Pinpoint the cell where the given text exists, returning its (X, Y) midpoint coordinate. 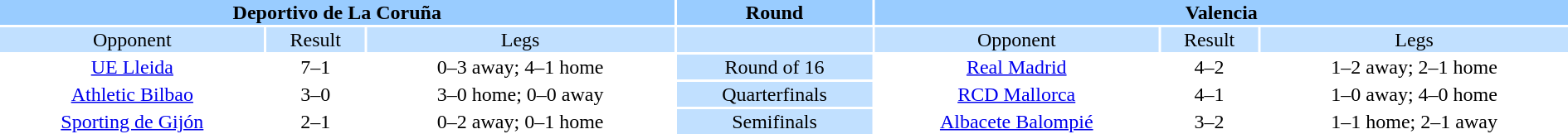
0–2 away; 0–1 home (521, 122)
Semifinals (775, 122)
1–1 home; 2–1 away (1414, 122)
2–1 (315, 122)
3–0 (315, 94)
4–1 (1210, 94)
7–1 (315, 67)
4–2 (1210, 67)
Albacete Balompié (1016, 122)
1–2 away; 2–1 home (1414, 67)
RCD Mallorca (1016, 94)
Valencia (1221, 12)
Sporting de Gijón (133, 122)
Round of 16 (775, 67)
Real Madrid (1016, 67)
UE Lleida (133, 67)
Round (775, 12)
0–3 away; 4–1 home (521, 67)
3–0 home; 0–0 away (521, 94)
Quarterfinals (775, 94)
Deportivo de La Coruña (337, 12)
3–2 (1210, 122)
Athletic Bilbao (133, 94)
1–0 away; 4–0 home (1414, 94)
